Detect which cell encompasses the target text, then output its [X, Y] center coordinate. 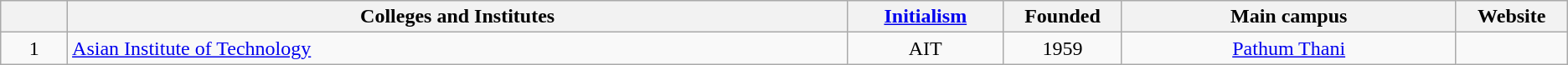
Initialism [926, 17]
1959 [1062, 48]
Asian Institute of Technology [457, 48]
Pathum Thani [1288, 48]
AIT [926, 48]
Colleges and Institutes [457, 17]
Website [1511, 17]
1 [34, 48]
Main campus [1288, 17]
Founded [1062, 17]
